Locate the cell with the specified text and output its (x, y) center coordinate. 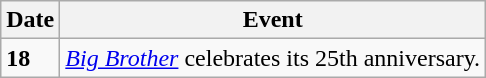
Big Brother celebrates its 25th anniversary. (273, 58)
Date (30, 20)
18 (30, 58)
Event (273, 20)
